Locate the cell with the specified text and output its (X, Y) center coordinate. 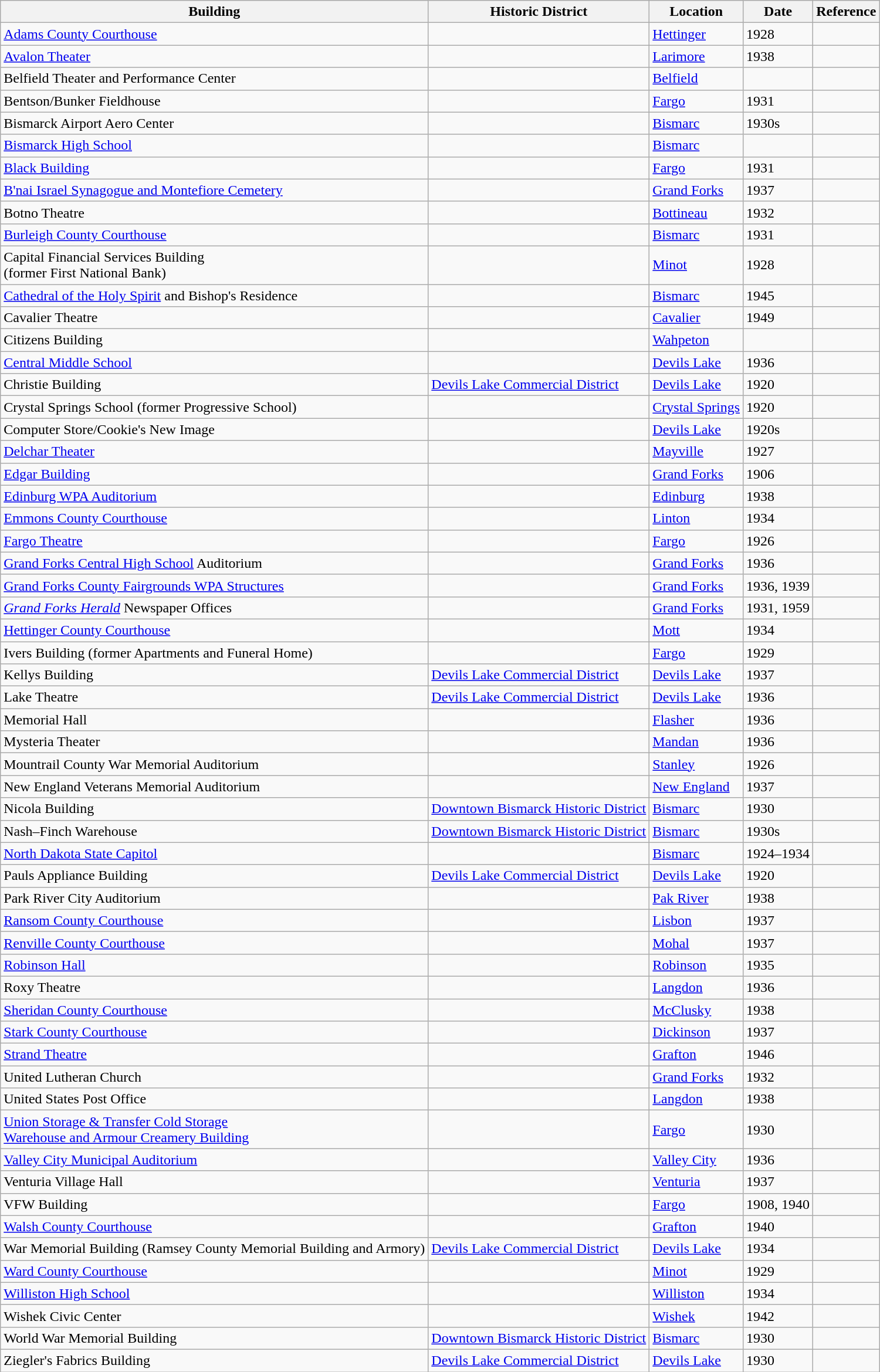
Flasher (696, 720)
Bismarck Airport Aero Center (215, 123)
1906 (778, 474)
Avalon Theater (215, 56)
Bentson/Bunker Fieldhouse (215, 101)
Mohal (696, 943)
Grand Forks Herald Newspaper Offices (215, 608)
Central Middle School (215, 363)
Pak River (696, 898)
Ziegler's Fabrics Building (215, 1360)
Hettinger (696, 34)
Williston (696, 1293)
Location (696, 12)
Grand Forks County Fairgrounds WPA Structures (215, 585)
B'nai Israel Synagogue and Montefiore Cemetery (215, 190)
Ransom County Courthouse (215, 920)
Citizens Building (215, 340)
Valley City Municipal Auditorium (215, 1160)
1942 (778, 1316)
Historic District (539, 12)
United Lutheran Church (215, 1077)
1908, 1940 (778, 1204)
War Memorial Building (Ramsey County Memorial Building and Armory) (215, 1249)
Mott (696, 630)
1946 (778, 1055)
Venturia (696, 1182)
Memorial Hall (215, 720)
1945 (778, 295)
Mountrail County War Memorial Auditorium (215, 764)
Cavalier Theatre (215, 318)
Capital Financial Services Building(former First National Bank) (215, 265)
Edinburg WPA Auditorium (215, 496)
Computer Store/Cookie's New Image (215, 429)
Valley City (696, 1160)
Cavalier (696, 318)
Belfield (696, 79)
Date (778, 12)
North Dakota State Capitol (215, 853)
Delchar Theater (215, 452)
Adams County Courthouse (215, 34)
Sheridan County Courthouse (215, 1009)
Botno Theatre (215, 212)
VFW Building (215, 1204)
Wahpeton (696, 340)
New England Veterans Memorial Auditorium (215, 787)
1936, 1939 (778, 585)
Ivers Building (former Apartments and Funeral Home) (215, 653)
Hettinger County Courthouse (215, 630)
1927 (778, 452)
1924–1934 (778, 853)
Nicola Building (215, 809)
Union Storage & Transfer Cold StorageWarehouse and Armour Creamery Building (215, 1130)
Kellys Building (215, 675)
1931, 1959 (778, 608)
Emmons County Courthouse (215, 519)
Crystal Springs School (former Progressive School) (215, 407)
McClusky (696, 1009)
Burleigh County Courthouse (215, 235)
1940 (778, 1227)
Renville County Courthouse (215, 943)
Edgar Building (215, 474)
Bismarck High School (215, 145)
1949 (778, 318)
Nash–Finch Warehouse (215, 831)
Roxy Theatre (215, 987)
Dickinson (696, 1032)
New England (696, 787)
Strand Theatre (215, 1055)
Lake Theatre (215, 697)
Fargo Theatre (215, 541)
Mayville (696, 452)
Black Building (215, 168)
World War Memorial Building (215, 1338)
Robinson Hall (215, 965)
Bottineau (696, 212)
Stark County Courthouse (215, 1032)
1935 (778, 965)
Ward County Courthouse (215, 1271)
Christie Building (215, 385)
Reference (846, 12)
Venturia Village Hall (215, 1182)
Edinburg (696, 496)
United States Post Office (215, 1099)
Building (215, 12)
Crystal Springs (696, 407)
Park River City Auditorium (215, 898)
Larimore (696, 56)
Grand Forks Central High School Auditorium (215, 563)
Belfield Theater and Performance Center (215, 79)
Wishek (696, 1316)
Cathedral of the Holy Spirit and Bishop's Residence (215, 295)
Linton (696, 519)
Wishek Civic Center (215, 1316)
Pauls Appliance Building (215, 876)
Mandan (696, 742)
Mysteria Theater (215, 742)
Robinson (696, 965)
Stanley (696, 764)
1920s (778, 429)
Williston High School (215, 1293)
Walsh County Courthouse (215, 1227)
Lisbon (696, 920)
